Provide the [X, Y] coordinate of the cell's center where the given text is located.  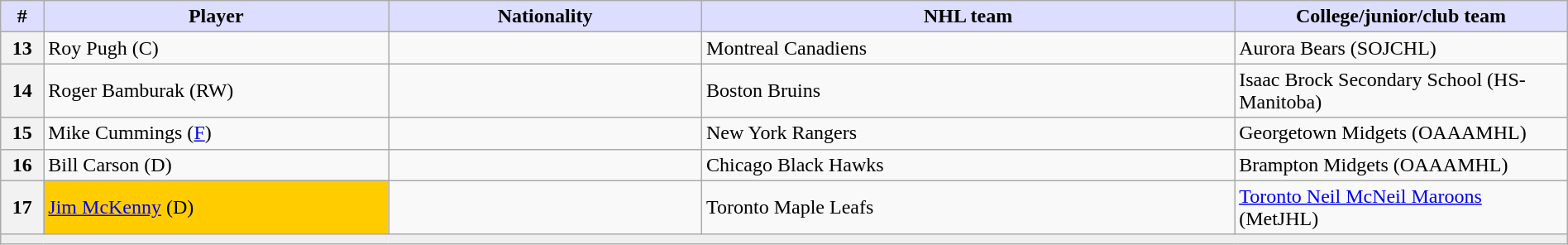
Toronto Maple Leafs [968, 207]
NHL team [968, 17]
Aurora Bears (SOJCHL) [1401, 48]
College/junior/club team [1401, 17]
New York Rangers [968, 133]
14 [22, 91]
Nationality [546, 17]
13 [22, 48]
Brampton Midgets (OAAAMHL) [1401, 165]
Jim McKenny (D) [217, 207]
Bill Carson (D) [217, 165]
Toronto Neil McNeil Maroons (MetJHL) [1401, 207]
# [22, 17]
Chicago Black Hawks [968, 165]
Player [217, 17]
16 [22, 165]
Mike Cummings (F) [217, 133]
Roger Bamburak (RW) [217, 91]
Isaac Brock Secondary School (HS-Manitoba) [1401, 91]
Boston Bruins [968, 91]
Georgetown Midgets (OAAAMHL) [1401, 133]
17 [22, 207]
15 [22, 133]
Roy Pugh (C) [217, 48]
Montreal Canadiens [968, 48]
